Identify which cell holds the provided text, then report its [x, y] central coordinate. 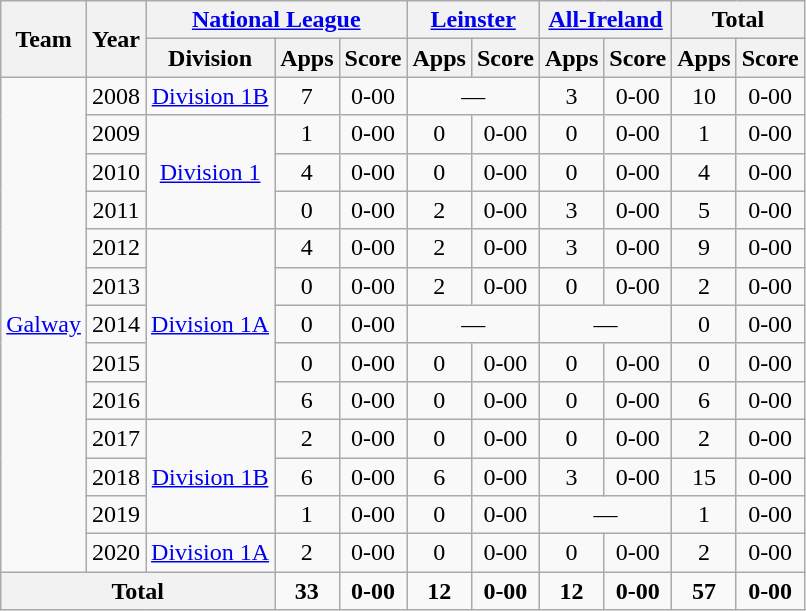
2020 [116, 553]
2019 [116, 515]
Year [116, 39]
Team [44, 39]
Leinster [473, 20]
9 [704, 248]
2010 [116, 172]
2011 [116, 210]
2015 [116, 362]
2012 [116, 248]
National League [276, 20]
2014 [116, 324]
57 [704, 591]
5 [704, 210]
15 [704, 477]
2016 [116, 400]
Division 1 [210, 172]
Galway [44, 324]
7 [307, 96]
2008 [116, 96]
2013 [116, 286]
Division [210, 58]
2017 [116, 438]
2009 [116, 134]
10 [704, 96]
2018 [116, 477]
33 [307, 591]
All-Ireland [605, 20]
